For the text-containing cell, return its midpoint in (X, Y) coordinate format. 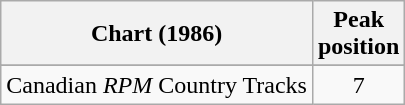
Peakposition (358, 34)
Chart (1986) (157, 34)
Canadian RPM Country Tracks (157, 85)
7 (358, 85)
